From the cell containing the given text, extract its center point as [x, y] coordinate. 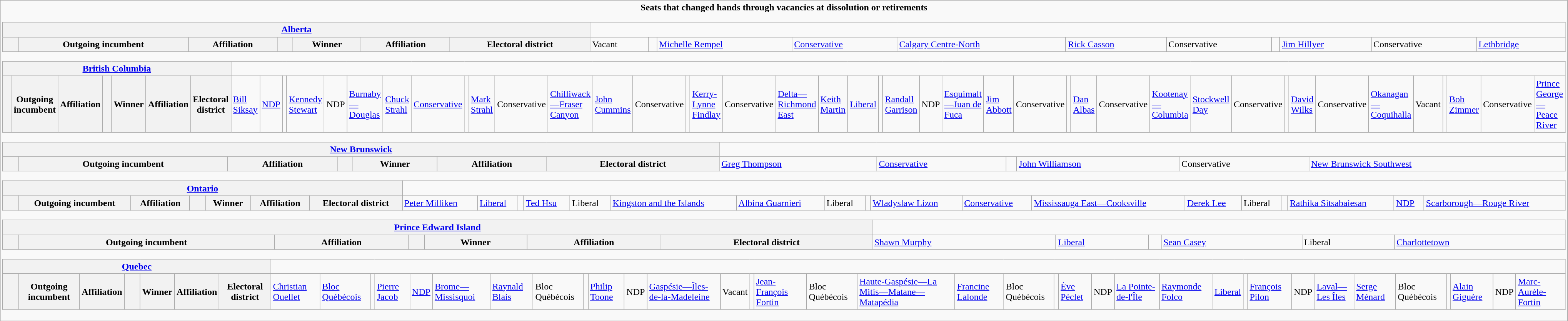
Francine Lalonde [979, 291]
Greg Thompson [798, 164]
François Pilon [1269, 291]
John Cummins [613, 104]
Jim Hillyer [1326, 44]
New Brunswick Southwest [1437, 164]
Raymonde Folco [1186, 291]
Derek Lee [1213, 203]
Randall Garrison [901, 104]
Kerry-Lynne Findlay [706, 104]
Calgary Centre-North [981, 44]
Ontario [202, 188]
Scarborough—Rouge River [1495, 203]
Raynald Blais [512, 291]
Kingston and the Islands [673, 203]
Keith Martin [833, 104]
Delta—Richmond East [797, 104]
Sean Casey [1231, 242]
Philip Toone [606, 291]
Charlottetown [1480, 242]
John Williamson [1098, 164]
Jean-François Fortin [780, 291]
Peter Milliken [440, 203]
Wladyslaw Lizon [916, 203]
Kennedy Stewart [305, 104]
Esquimalt—Juan de Fuca [963, 104]
Chuck Strahl [397, 104]
Chilliwack—Fraser Canyon [570, 104]
Jim Abbott [999, 104]
Gaspésie—Îles-de-la-Madeleine [684, 291]
Mississauga East—Cooksville [1109, 203]
Lethbridge [1521, 44]
Dan Albas [1084, 104]
British Columbia [117, 69]
Rathika Sitsabaiesan [1341, 203]
Pierre Jacob [392, 291]
Bob Zimmer [1464, 104]
La Pointe-de-l'Île [1137, 291]
Alain Giguère [1472, 291]
Prince George—Peace River [1550, 104]
Mark Strahl [482, 104]
Ted Hsu [547, 203]
New Brunswick [361, 149]
Serge Ménard [1375, 291]
Marc-Aurèle-Fortin [1540, 291]
Stockwell Day [1211, 104]
Kootenay—Columbia [1170, 104]
Christian Ouellet [295, 291]
Quebec [137, 266]
Alberta [296, 30]
Prince Edward Island [437, 228]
Bill Siksay [245, 104]
Michelle Rempel [724, 44]
Burnaby—Douglas [365, 104]
Albina Guarnieri [780, 203]
Haute-Gaspésie—La Mitis—Matane—Matapédia [906, 291]
David Wilks [1302, 104]
Laval—Les Îles [1334, 291]
Rick Casson [1116, 44]
Ève Péclet [1075, 291]
Brome—Missisquoi [461, 291]
Shawn Murphy [964, 242]
Okanagan—Coquihalla [1391, 104]
